Determine the [x, y] coordinate at the center of the cell enclosing the given text.  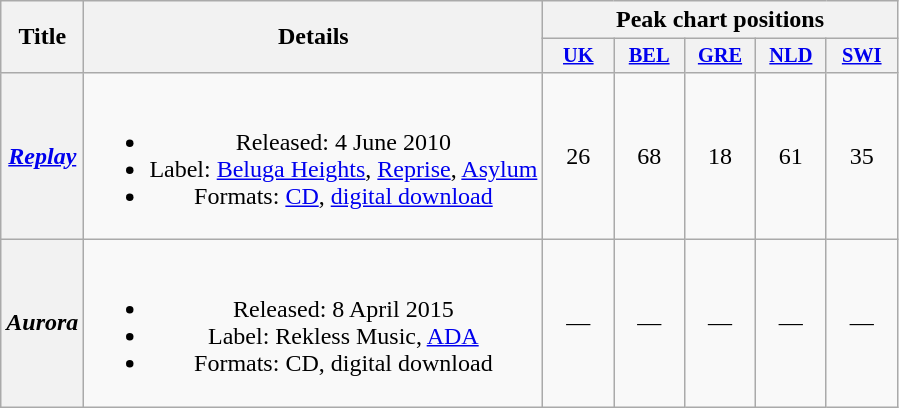
Peak chart positions [720, 20]
Details [314, 37]
BEL [650, 56]
Replay [42, 156]
UK [578, 56]
GRE [720, 56]
61 [790, 156]
18 [720, 156]
26 [578, 156]
Title [42, 37]
Aurora [42, 324]
Released: 8 April 2015Label: Rekless Music, ADAFormats: CD, digital download [314, 324]
68 [650, 156]
SWI [862, 56]
Released: 4 June 2010Label: Beluga Heights, Reprise, AsylumFormats: CD, digital download [314, 156]
35 [862, 156]
NLD [790, 56]
